Search for the cell housing the specified text and yield its (x, y) center coordinate. 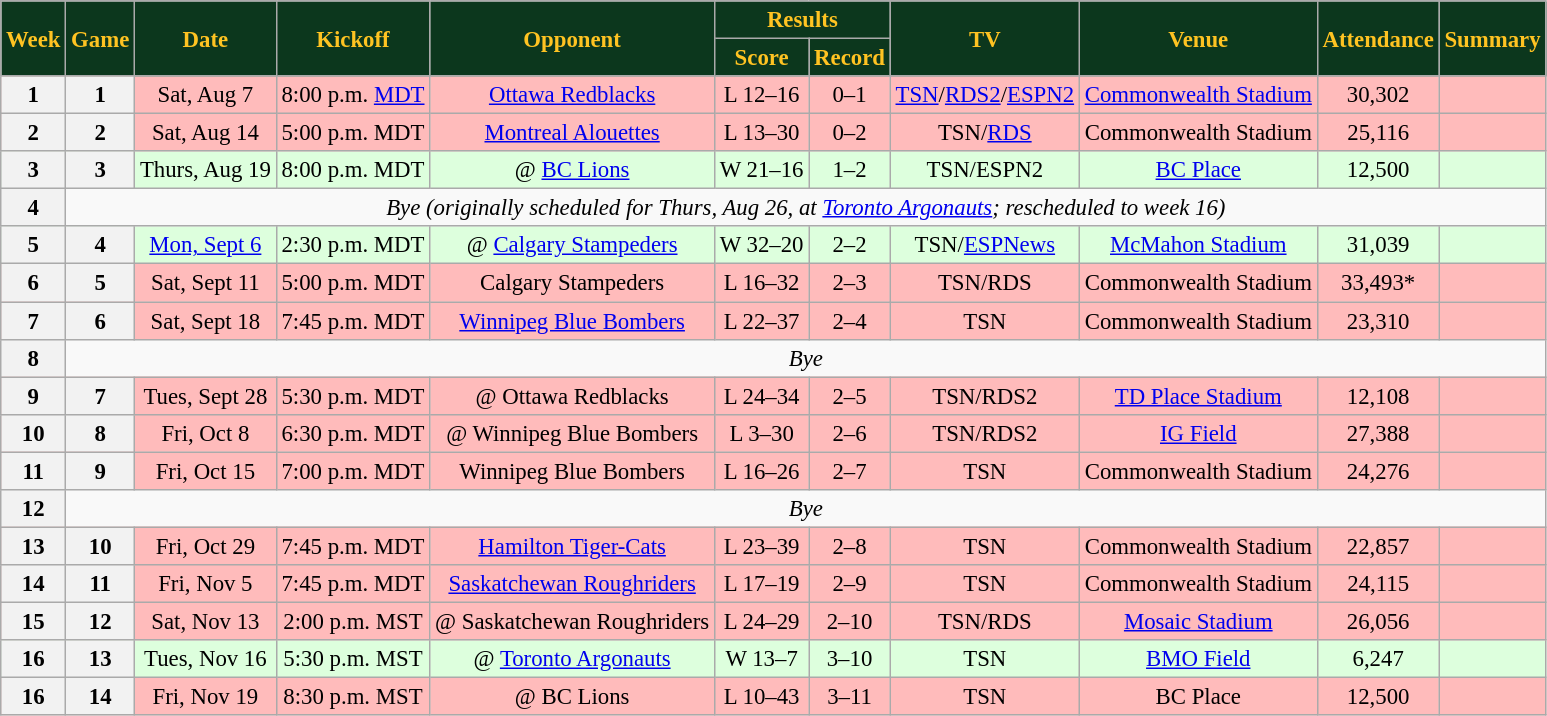
Fri, Oct 29 (206, 546)
L 13–30 (761, 133)
22,857 (1378, 546)
McMahon Stadium (1198, 245)
@ Saskatchewan Roughriders (572, 621)
Date (206, 38)
Thurs, Aug 19 (206, 170)
Results (802, 20)
TSN/RDS2/ESPN2 (984, 95)
Record (850, 58)
L 23–39 (761, 546)
2:30 p.m. MDT (353, 245)
2–8 (850, 546)
Sat, Sept 11 (206, 283)
6:30 p.m. MDT (353, 433)
Game (100, 38)
W 21–16 (761, 170)
Venue (1198, 38)
Fri, Nov 19 (206, 697)
2–2 (850, 245)
@ Calgary Stampeders (572, 245)
L 17–19 (761, 584)
15 (34, 621)
30,302 (1378, 95)
2–6 (850, 433)
BMO Field (1198, 659)
@ Ottawa Redblacks (572, 396)
31,039 (1378, 245)
Kickoff (353, 38)
Hamilton Tiger-Cats (572, 546)
25,116 (1378, 133)
L 16–32 (761, 283)
Week (34, 38)
Fri, Oct 15 (206, 471)
2–5 (850, 396)
8:30 p.m. MST (353, 697)
1–2 (850, 170)
Tues, Nov 16 (206, 659)
5:30 p.m. MDT (353, 396)
IG Field (1198, 433)
Mosaic Stadium (1198, 621)
3–11 (850, 697)
Tues, Sept 28 (206, 396)
Calgary Stampeders (572, 283)
L 24–34 (761, 396)
2–4 (850, 321)
Opponent (572, 38)
7:00 p.m. MDT (353, 471)
Bye (originally scheduled for Thurs, Aug 26, at Toronto Argonauts; rescheduled to week 16) (806, 208)
L 12–16 (761, 95)
23,310 (1378, 321)
0–2 (850, 133)
2–3 (850, 283)
W 32–20 (761, 245)
2–7 (850, 471)
Sat, Sept 18 (206, 321)
3–10 (850, 659)
2–10 (850, 621)
Attendance (1378, 38)
L 24–29 (761, 621)
Sat, Nov 13 (206, 621)
0–1 (850, 95)
5:30 p.m. MST (353, 659)
Summary (1492, 38)
Sat, Aug 7 (206, 95)
Sat, Aug 14 (206, 133)
26,056 (1378, 621)
@ Winnipeg Blue Bombers (572, 433)
Mon, Sept 6 (206, 245)
Fri, Nov 5 (206, 584)
@ Toronto Argonauts (572, 659)
Score (761, 58)
TD Place Stadium (1198, 396)
Ottawa Redblacks (572, 95)
Fri, Oct 8 (206, 433)
6,247 (1378, 659)
Montreal Alouettes (572, 133)
12,108 (1378, 396)
TSN/ESPNews (984, 245)
W 13–7 (761, 659)
TSN/ESPN2 (984, 170)
24,115 (1378, 584)
2:00 p.m. MST (353, 621)
L 16–26 (761, 471)
L 22–37 (761, 321)
27,388 (1378, 433)
2–9 (850, 584)
33,493* (1378, 283)
24,276 (1378, 471)
L 10–43 (761, 697)
TV (984, 38)
Saskatchewan Roughriders (572, 584)
L 3–30 (761, 433)
